Detect which cell encompasses the target text, then output its [X, Y] center coordinate. 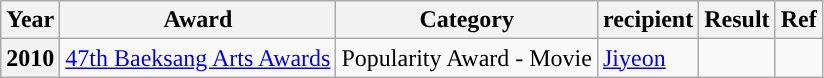
Category [466, 20]
47th Baeksang Arts Awards [198, 58]
Year [30, 20]
recipient [648, 20]
Popularity Award - Movie [466, 58]
Ref [798, 20]
Award [198, 20]
Jiyeon [648, 58]
Result [737, 20]
2010 [30, 58]
